Output the (X, Y) coordinate of the center of the cell containing the given text.  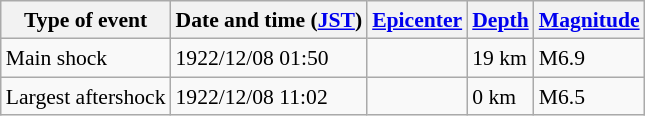
M6.9 (590, 58)
Date and time (JST) (270, 20)
0 km (500, 97)
Type of event (86, 20)
Main shock (86, 58)
Epicenter (417, 20)
1922/12/08 11:02 (270, 97)
Depth (500, 20)
M6.5 (590, 97)
Magnitude (590, 20)
1922/12/08 01:50 (270, 58)
Largest aftershock (86, 97)
19 km (500, 58)
